Extract the [x, y] coordinate from the center of the cell holding the provided text.  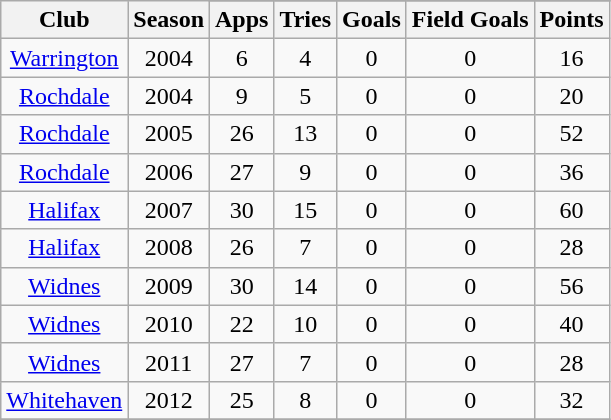
Whitehaven [64, 400]
2012 [169, 400]
2008 [169, 248]
8 [306, 400]
Club [64, 20]
Warrington [64, 58]
Points [572, 20]
32 [572, 400]
20 [572, 96]
14 [306, 286]
60 [572, 210]
2007 [169, 210]
2009 [169, 286]
5 [306, 96]
2011 [169, 362]
56 [572, 286]
22 [242, 324]
Season [169, 20]
52 [572, 134]
Tries [306, 20]
6 [242, 58]
4 [306, 58]
2005 [169, 134]
36 [572, 172]
13 [306, 134]
2010 [169, 324]
15 [306, 210]
25 [242, 400]
Apps [242, 20]
2006 [169, 172]
Field Goals [470, 20]
40 [572, 324]
16 [572, 58]
Goals [372, 20]
10 [306, 324]
